Output the (X, Y) coordinate of the center of the cell containing the given text.  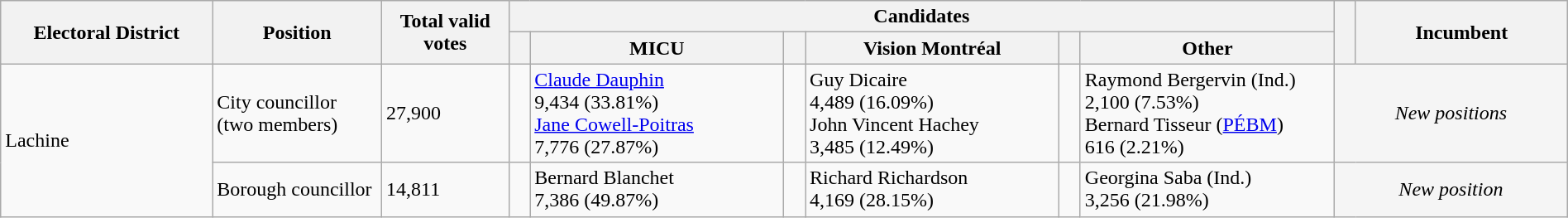
Other (1207, 48)
City councillor(two members) (298, 113)
Guy Dicaire4,489 (16.09%)John Vincent Hachey3,485 (12.49%) (933, 113)
Bernard Blanchet7,386 (49.87%) (657, 189)
Vision Montréal (933, 48)
Borough councillor (298, 189)
New positions (1451, 113)
Richard Richardson4,169 (28.15%) (933, 189)
Total valid votes (446, 32)
Raymond Bergervin (Ind.)2,100 (7.53%)Bernard Tisseur (PÉBM)616 (2.21%) (1207, 113)
New position (1451, 189)
Candidates (921, 17)
MICU (657, 48)
14,811 (446, 189)
Georgina Saba (Ind.)3,256 (21.98%) (1207, 189)
Electoral District (107, 32)
Position (298, 32)
27,900 (446, 113)
Claude Dauphin9,434 (33.81%)Jane Cowell-Poitras7,776 (27.87%) (657, 113)
Incumbent (1461, 32)
Lachine (107, 140)
